Output the (X, Y) coordinate of the center of the cell containing the given text.  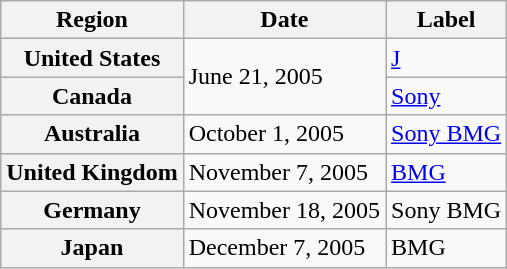
December 7, 2005 (284, 248)
June 21, 2005 (284, 77)
J (446, 58)
Germany (92, 210)
United States (92, 58)
Date (284, 20)
November 7, 2005 (284, 172)
Label (446, 20)
United Kingdom (92, 172)
Australia (92, 134)
October 1, 2005 (284, 134)
Japan (92, 248)
Canada (92, 96)
Region (92, 20)
November 18, 2005 (284, 210)
Sony (446, 96)
